Locate the cell with the specified text and output its [X, Y] center coordinate. 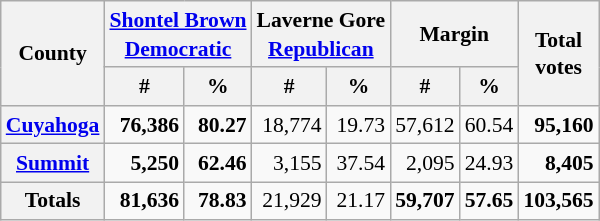
95,160 [558, 125]
Laverne GoreRepublican [322, 34]
5,250 [144, 163]
18,774 [290, 125]
8,405 [558, 163]
Shontel BrownDemocratic [178, 34]
Totals [53, 201]
60.54 [490, 125]
Margin [454, 34]
76,386 [144, 125]
Summit [53, 163]
Totalvotes [558, 53]
24.93 [490, 163]
2,095 [424, 163]
3,155 [290, 163]
19.73 [358, 125]
57,612 [424, 125]
Cuyahoga [53, 125]
57.65 [490, 201]
21,929 [290, 201]
21.17 [358, 201]
80.27 [218, 125]
37.54 [358, 163]
103,565 [558, 201]
62.46 [218, 163]
81,636 [144, 201]
County [53, 53]
59,707 [424, 201]
78.83 [218, 201]
